Locate the cell with the specified text and output its [X, Y] center coordinate. 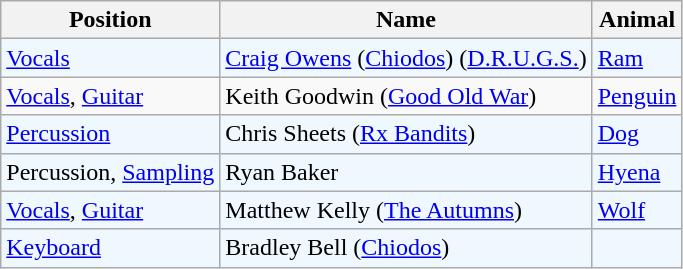
Name [406, 20]
Keyboard [110, 248]
Chris Sheets (Rx Bandits) [406, 134]
Ryan Baker [406, 172]
Percussion [110, 134]
Wolf [637, 210]
Position [110, 20]
Animal [637, 20]
Penguin [637, 96]
Keith Goodwin (Good Old War) [406, 96]
Bradley Bell (Chiodos) [406, 248]
Dog [637, 134]
Ram [637, 58]
Matthew Kelly (The Autumns) [406, 210]
Percussion, Sampling [110, 172]
Craig Owens (Chiodos) (D.R.U.G.S.) [406, 58]
Vocals [110, 58]
Hyena [637, 172]
